Return the [x, y] coordinate for the center point of the cell that contains the specified text.  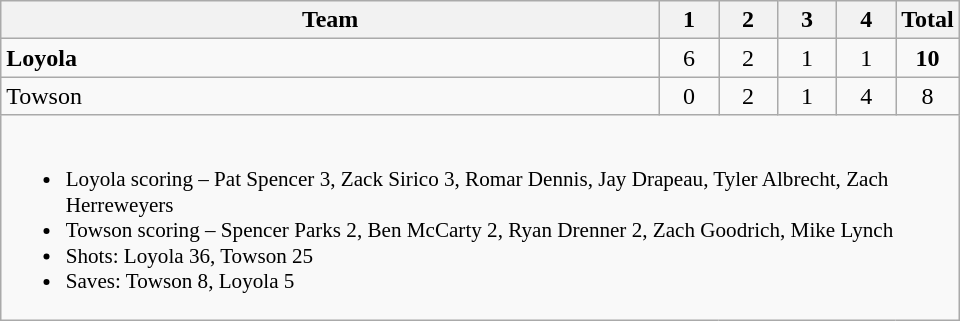
8 [928, 96]
6 [688, 58]
Total [928, 20]
Loyola [330, 58]
Towson [330, 96]
Team [330, 20]
3 [808, 20]
0 [688, 96]
10 [928, 58]
